Locate the cell with the specified text and output its (x, y) center coordinate. 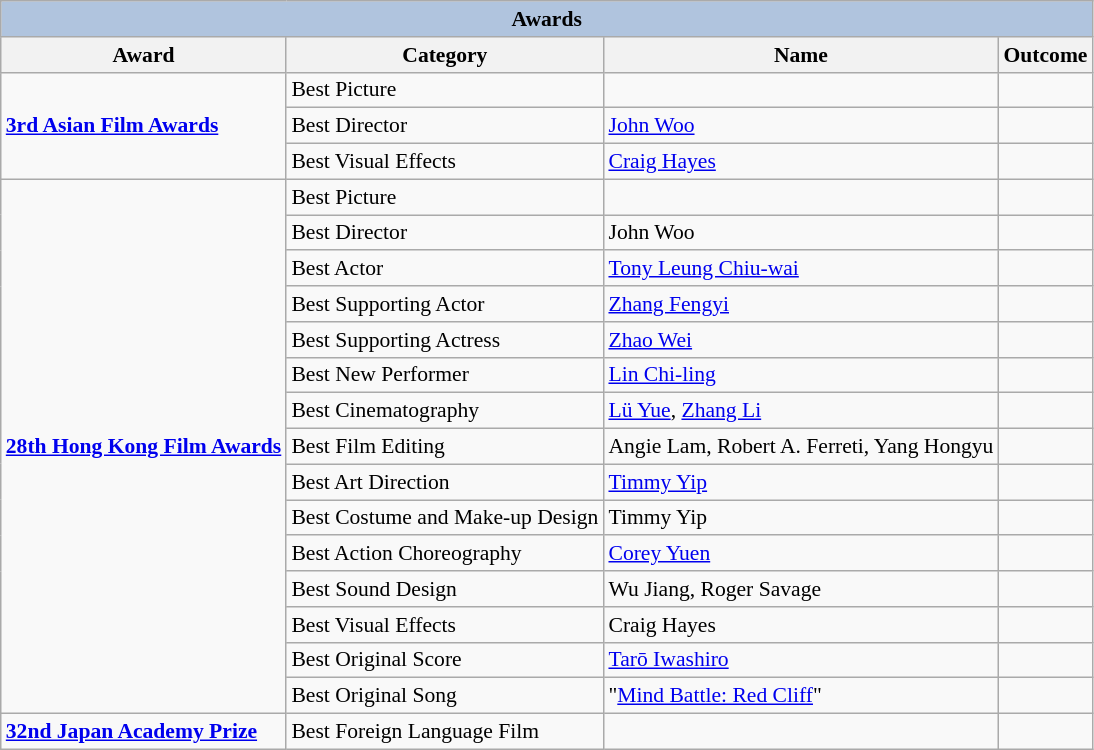
Lü Yue, Zhang Li (800, 411)
Name (800, 55)
Best Art Direction (444, 482)
Best New Performer (444, 375)
Zhang Fengyi (800, 304)
Best Cinematography (444, 411)
Category (444, 55)
Wu Jiang, Roger Savage (800, 589)
Outcome (1045, 55)
"Mind Battle: Red Cliff" (800, 696)
Best Supporting Actress (444, 340)
Best Supporting Actor (444, 304)
Best Actor (444, 269)
Best Action Choreography (444, 554)
Tony Leung Chiu-wai (800, 269)
32nd Japan Academy Prize (144, 732)
Lin Chi-ling (800, 375)
Best Sound Design (444, 589)
Awards (547, 19)
Angie Lam, Robert A. Ferreti, Yang Hongyu (800, 447)
Best Film Editing (444, 447)
3rd Asian Film Awards (144, 126)
Best Original Song (444, 696)
Tarō Iwashiro (800, 660)
Corey Yuen (800, 554)
Best Original Score (444, 660)
Award (144, 55)
Best Costume and Make-up Design (444, 518)
Best Foreign Language Film (444, 732)
28th Hong Kong Film Awards (144, 446)
Zhao Wei (800, 340)
